Return the (x, y) coordinate for the center point of the cell that contains the specified text.  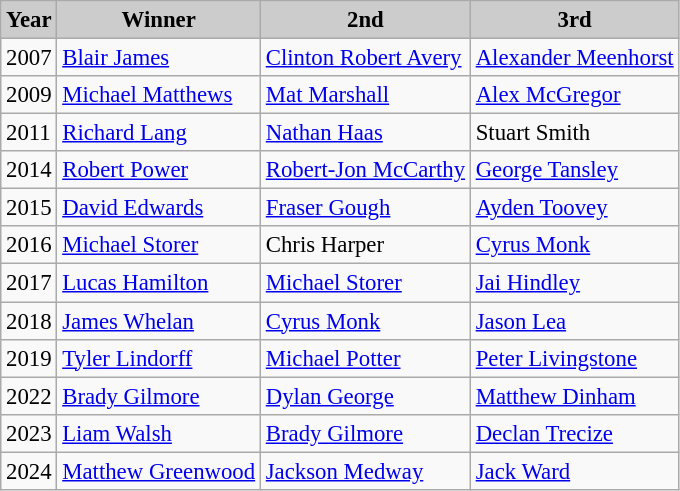
Robert-Jon McCarthy (365, 170)
2024 (29, 471)
Michael Potter (365, 358)
2009 (29, 95)
Lucas Hamilton (159, 283)
Nathan Haas (365, 133)
James Whelan (159, 321)
2015 (29, 208)
Stuart Smith (574, 133)
2022 (29, 396)
Blair James (159, 58)
Clinton Robert Avery (365, 58)
Liam Walsh (159, 433)
Declan Trecize (574, 433)
2018 (29, 321)
Richard Lang (159, 133)
Alexander Meenhorst (574, 58)
Robert Power (159, 170)
Matthew Greenwood (159, 471)
Mat Marshall (365, 95)
Jai Hindley (574, 283)
Dylan George (365, 396)
Fraser Gough (365, 208)
Winner (159, 20)
2014 (29, 170)
David Edwards (159, 208)
Matthew Dinham (574, 396)
Ayden Toovey (574, 208)
2019 (29, 358)
Alex McGregor (574, 95)
Jack Ward (574, 471)
2011 (29, 133)
3rd (574, 20)
2007 (29, 58)
2nd (365, 20)
Jackson Medway (365, 471)
George Tansley (574, 170)
Chris Harper (365, 245)
Jason Lea (574, 321)
Michael Matthews (159, 95)
Year (29, 20)
2016 (29, 245)
Tyler Lindorff (159, 358)
2017 (29, 283)
2023 (29, 433)
Peter Livingstone (574, 358)
